From the cell containing the given text, extract its center point as [X, Y] coordinate. 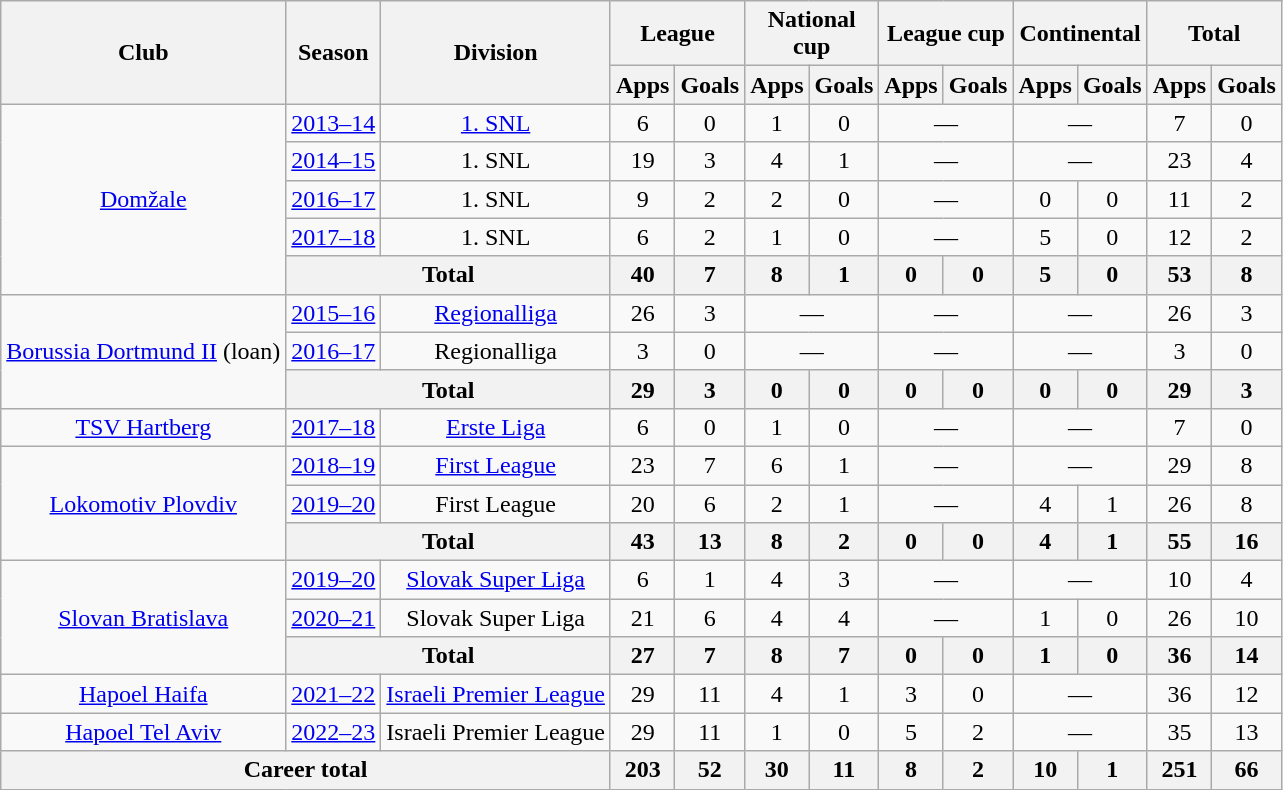
16 [1247, 542]
TSV Hartberg [144, 427]
2020–21 [334, 618]
Erste Liga [496, 427]
27 [642, 656]
2014–15 [334, 161]
National cup [812, 34]
55 [1179, 542]
2013–14 [334, 123]
40 [642, 275]
9 [642, 199]
19 [642, 161]
35 [1179, 732]
66 [1247, 770]
League [677, 34]
Division [496, 52]
Career total [306, 770]
Hapoel Haifa [144, 694]
2021–22 [334, 694]
Domžale [144, 199]
Hapoel Tel Aviv [144, 732]
14 [1247, 656]
52 [710, 770]
Season [334, 52]
43 [642, 542]
Continental [1080, 34]
203 [642, 770]
30 [777, 770]
Club [144, 52]
2015–16 [334, 313]
20 [642, 503]
53 [1179, 275]
21 [642, 618]
2022–23 [334, 732]
2018–19 [334, 465]
League cup [946, 34]
Lokomotiv Plovdiv [144, 503]
251 [1179, 770]
Slovan Bratislava [144, 618]
Borussia Dortmund II (loan) [144, 351]
